Locate the cell with the specified text and output its (X, Y) center coordinate. 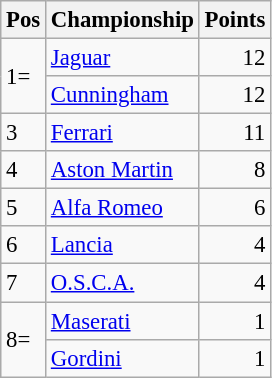
Championship (123, 20)
Alfa Romeo (123, 208)
11 (234, 133)
Maserati (123, 321)
Aston Martin (123, 170)
3 (24, 133)
7 (24, 283)
Pos (24, 20)
Cunningham (123, 95)
8 (234, 170)
Lancia (123, 245)
1= (24, 76)
5 (24, 208)
Gordini (123, 358)
Ferrari (123, 133)
Points (234, 20)
O.S.C.A. (123, 283)
8= (24, 340)
Jaguar (123, 58)
